Determine the [X, Y] coordinate at the center of the cell enclosing the given text.  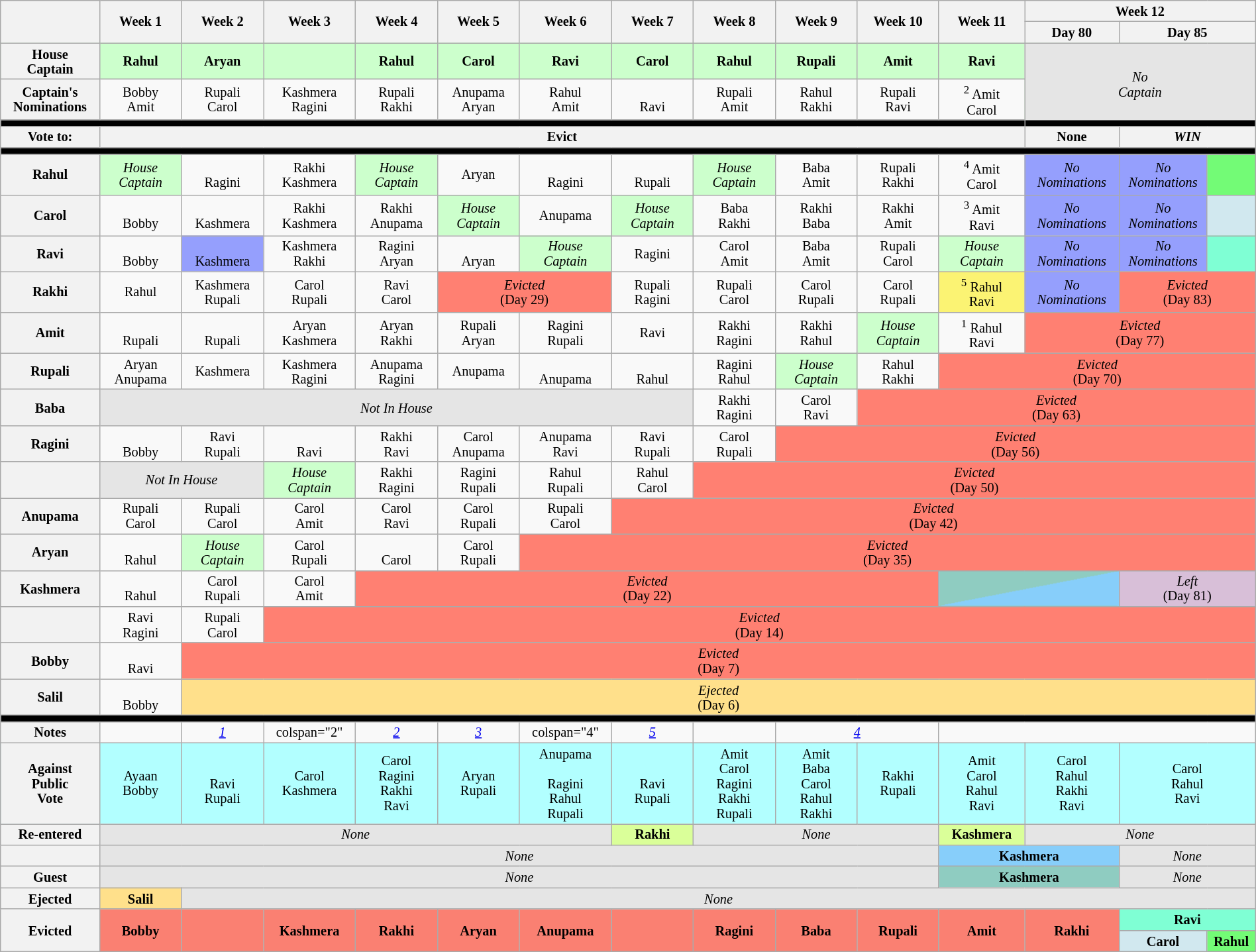
Week 10 [898, 21]
Day 85 [1187, 32]
Notes [50, 732]
RupaliRagini [653, 291]
RupaliAmit [735, 99]
Day 80 [1072, 32]
AmitCarolRahulRavi [982, 783]
Evicted(Day 50) [975, 480]
RakhiAmit [898, 215]
AnupamaRavi [566, 444]
NoCaptain [1141, 85]
AmitCarolRaginiRakhiRupali [735, 783]
Left(Day 81) [1187, 588]
Evict [562, 136]
RakhiRahul [816, 333]
Guest [50, 877]
Evicted(Day 22) [648, 588]
Evicted(Day 7) [718, 661]
Week 2 [223, 21]
CarolRahulRakhiRavi [1072, 783]
Evicted(Day 83) [1187, 291]
RakhiAnupama [397, 215]
CarolKashmera [310, 783]
5 [653, 732]
colspan="2" [310, 732]
AryanRakhi [397, 333]
RahulRupali [566, 480]
Evicted(Day 35) [888, 553]
RaginiRahul [735, 371]
Re-entered [50, 834]
AnupamaRagini [397, 371]
CarolAnupama [478, 444]
Week 6 [566, 21]
RahulCarol [653, 480]
3 AmitRavi [982, 215]
2 AmitCarol [982, 99]
1 RahulRavi [982, 333]
AgainstPublicVote [50, 783]
colspan="4" [566, 732]
Evicted(Day 29) [525, 291]
CarolRahulRavi [1187, 783]
4 [857, 732]
BabaRakhi [735, 215]
CarolRaginiRakhiRavi [397, 783]
Evicted(Day 14) [760, 624]
RupaliRavi [898, 99]
AryanAnupama [140, 371]
3 [478, 732]
Week 12 [1141, 11]
Evicted(Day 77) [1141, 333]
Evicted(Day 70) [1097, 371]
4 AmitCarol [982, 174]
AyaanBobby [140, 783]
BobbyAmit [140, 99]
RaginiAryan [397, 253]
RahulAmit [566, 99]
Evicted(Day 56) [1015, 444]
Evicted(Day 63) [1056, 407]
RakhiBaba [816, 215]
Ejected [50, 898]
Week 4 [397, 21]
AnupamaAryan [478, 99]
KashmeraRakhi [310, 253]
WIN [1187, 136]
Captain'sNominations [50, 99]
Week 3 [310, 21]
RakhiRupali [898, 783]
KashmeraRupali [223, 291]
Week 11 [982, 21]
Ejected(Day 6) [718, 697]
AryanKashmera [310, 333]
Week 7 [653, 21]
AnupamaRaginiRahulRupali [566, 783]
Evicted [50, 930]
RakhiRavi [397, 444]
5 RahulRavi [982, 291]
2 [397, 732]
Week 1 [140, 21]
1 [223, 732]
AryanRupali [478, 783]
Week 8 [735, 21]
AmitBabaCarolRahulRakhi [816, 783]
Week 5 [478, 21]
RaviRagini [140, 624]
Vote to: [50, 136]
Week 9 [816, 21]
Evicted(Day 42) [933, 515]
RupaliAryan [478, 333]
RaviCarol [397, 291]
